Locate the cell with the specified text and output its (X, Y) center coordinate. 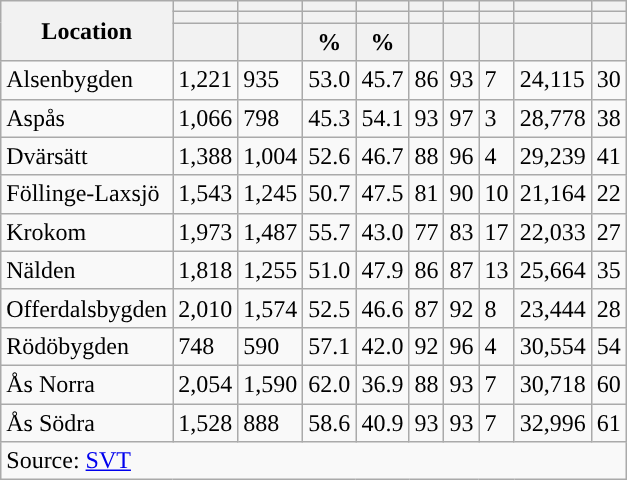
1,487 (270, 232)
Nälden (87, 270)
40.9 (382, 423)
36.9 (382, 384)
2,054 (206, 384)
1,818 (206, 270)
1,066 (206, 118)
60 (608, 384)
97 (462, 118)
Source: SVT (314, 461)
47.9 (382, 270)
Ås Norra (87, 384)
10 (496, 194)
1,004 (270, 156)
935 (270, 80)
22 (608, 194)
Dvärsätt (87, 156)
798 (270, 118)
2,010 (206, 308)
83 (462, 232)
13 (496, 270)
50.7 (330, 194)
Aspås (87, 118)
22,033 (552, 232)
25,664 (552, 270)
27 (608, 232)
54 (608, 346)
Offerdalsbygden (87, 308)
1,528 (206, 423)
590 (270, 346)
29,239 (552, 156)
81 (426, 194)
90 (462, 194)
51.0 (330, 270)
30 (608, 80)
57.1 (330, 346)
52.6 (330, 156)
1,574 (270, 308)
Ås Södra (87, 423)
3 (496, 118)
30,554 (552, 346)
32,996 (552, 423)
888 (270, 423)
28 (608, 308)
47.5 (382, 194)
35 (608, 270)
28,778 (552, 118)
1,255 (270, 270)
1,245 (270, 194)
53.0 (330, 80)
43.0 (382, 232)
54.1 (382, 118)
Location (87, 31)
46.6 (382, 308)
1,973 (206, 232)
38 (608, 118)
61 (608, 423)
8 (496, 308)
45.3 (330, 118)
46.7 (382, 156)
17 (496, 232)
1,221 (206, 80)
1,543 (206, 194)
42.0 (382, 346)
Alsenbygden (87, 80)
58.6 (330, 423)
24,115 (552, 80)
1,388 (206, 156)
62.0 (330, 384)
23,444 (552, 308)
77 (426, 232)
30,718 (552, 384)
45.7 (382, 80)
Krokom (87, 232)
748 (206, 346)
Rödöbygden (87, 346)
52.5 (330, 308)
1,590 (270, 384)
21,164 (552, 194)
55.7 (330, 232)
41 (608, 156)
Föllinge-Laxsjö (87, 194)
